Scan for the cell matching the given text and deliver its (x, y) coordinate at center. 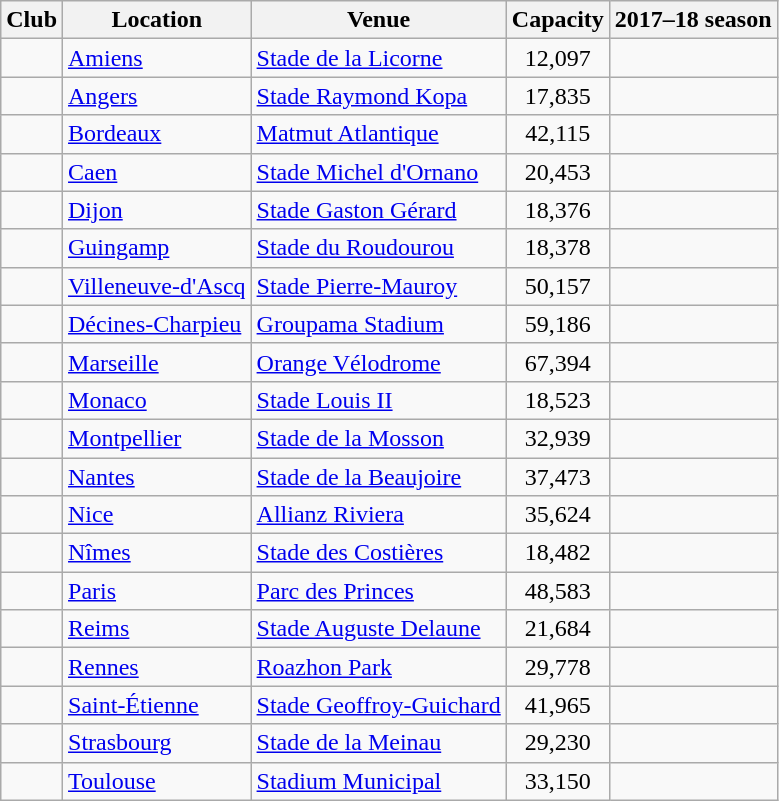
21,684 (558, 629)
Location (158, 20)
Stade de la Licorne (378, 58)
67,394 (558, 362)
Stade de la Meinau (378, 743)
Dijon (158, 210)
33,150 (558, 781)
2017–18 season (693, 20)
Guingamp (158, 248)
Stade Raymond Kopa (378, 96)
Stade Geoffroy-Guichard (378, 705)
Angers (158, 96)
29,778 (558, 667)
18,376 (558, 210)
48,583 (558, 591)
59,186 (558, 324)
41,965 (558, 705)
32,939 (558, 438)
Groupama Stadium (378, 324)
Caen (158, 172)
17,835 (558, 96)
Stade Pierre-Mauroy (378, 286)
Amiens (158, 58)
Parc des Princes (378, 591)
29,230 (558, 743)
Nîmes (158, 553)
Stade de la Beaujoire (378, 477)
Saint-Étienne (158, 705)
Stade des Costières (378, 553)
Villeneuve-d'Ascq (158, 286)
Nice (158, 515)
Stade Auguste Delaune (378, 629)
Stade de la Mosson (378, 438)
Club (32, 20)
Paris (158, 591)
Monaco (158, 400)
Stade Michel d'Ornano (378, 172)
Marseille (158, 362)
35,624 (558, 515)
Roazhon Park (378, 667)
Reims (158, 629)
Décines-Charpieu (158, 324)
18,378 (558, 248)
20,453 (558, 172)
42,115 (558, 134)
Toulouse (158, 781)
Nantes (158, 477)
Capacity (558, 20)
37,473 (558, 477)
Matmut Atlantique (378, 134)
Stadium Municipal (378, 781)
12,097 (558, 58)
Bordeaux (158, 134)
Venue (378, 20)
50,157 (558, 286)
Montpellier (158, 438)
Allianz Riviera (378, 515)
Stade Louis II (378, 400)
Orange Vélodrome (378, 362)
Stade du Roudourou (378, 248)
Stade Gaston Gérard (378, 210)
18,523 (558, 400)
Strasbourg (158, 743)
Rennes (158, 667)
18,482 (558, 553)
